Search for the cell housing the specified text and yield its (x, y) center coordinate. 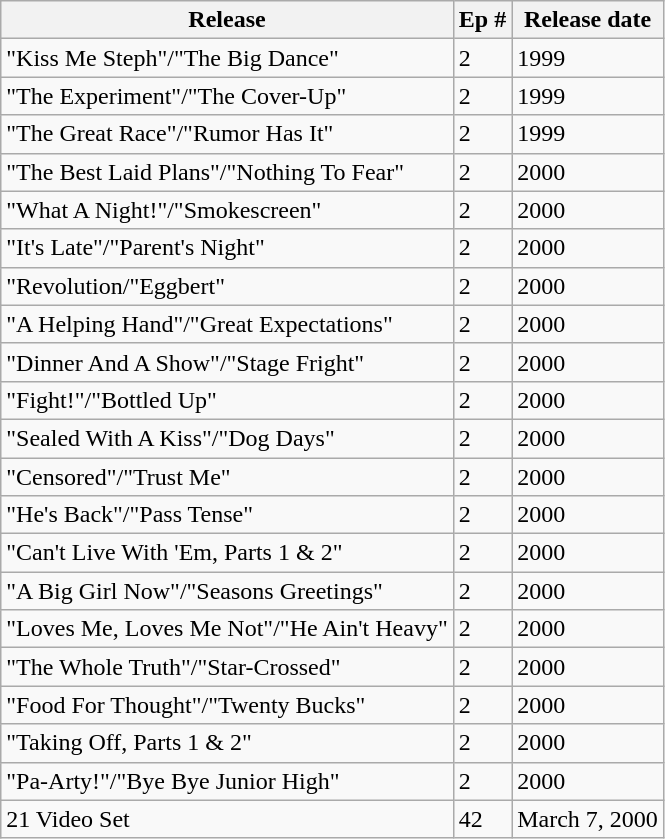
"The Great Race"/"Rumor Has It" (228, 134)
"Revolution/"Eggbert" (228, 286)
"The Whole Truth"/"Star-Crossed" (228, 667)
"The Experiment"/"The Cover-Up" (228, 96)
"What A Night!"/"Smokescreen" (228, 210)
"A Big Girl Now"/"Seasons Greetings" (228, 591)
"It's Late"/"Parent's Night" (228, 248)
Release (228, 20)
21 Video Set (228, 819)
"Sealed With A Kiss"/"Dog Days" (228, 438)
"Taking Off, Parts 1 & 2" (228, 743)
"A Helping Hand"/"Great Expectations" (228, 324)
"He's Back"/"Pass Tense" (228, 515)
"Fight!"/"Bottled Up" (228, 400)
Release date (588, 20)
Ep # (482, 20)
"The Best Laid Plans"/"Nothing To Fear" (228, 172)
"Dinner And A Show"/"Stage Fright" (228, 362)
42 (482, 819)
"Censored"/"Trust Me" (228, 477)
"Can't Live With 'Em, Parts 1 & 2" (228, 553)
March 7, 2000 (588, 819)
"Food For Thought"/"Twenty Bucks" (228, 705)
"Kiss Me Steph"/"The Big Dance" (228, 58)
"Loves Me, Loves Me Not"/"He Ain't Heavy" (228, 629)
"Pa-Arty!"/"Bye Bye Junior High" (228, 781)
